Return (x, y) of the center of cell containing provided text 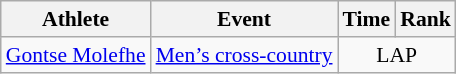
Men’s cross-country (244, 55)
Event (244, 19)
Gontse Molefhe (76, 55)
LAP (397, 55)
Rank (426, 19)
Athlete (76, 19)
Time (367, 19)
